Detect which cell encompasses the target text, then output its [x, y] center coordinate. 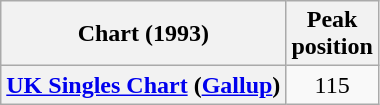
Chart (1993) [144, 34]
UK Singles Chart (Gallup) [144, 85]
Peakposition [332, 34]
115 [332, 85]
